Determine the [x, y] coordinate at the center of the cell enclosing the given text.  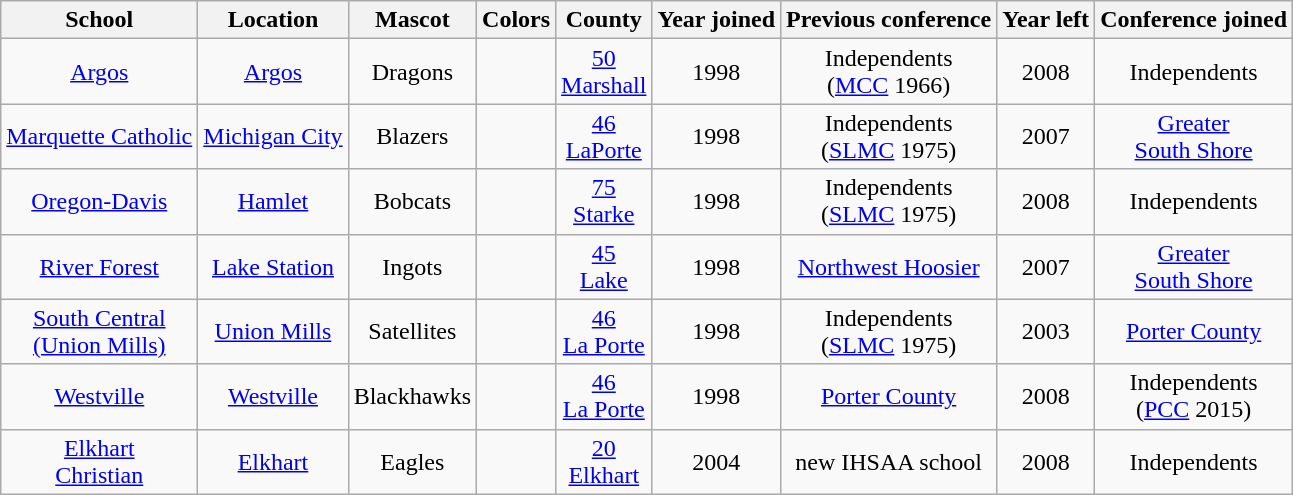
Colors [516, 20]
Union Mills [273, 332]
46 LaPorte [604, 136]
Mascot [412, 20]
50 Marshall [604, 72]
Northwest Hoosier [889, 266]
45 Lake [604, 266]
new IHSAA school [889, 462]
Elkhart [273, 462]
Bobcats [412, 202]
Blackhawks [412, 396]
Blazers [412, 136]
20 Elkhart [604, 462]
Hamlet [273, 202]
County [604, 20]
Oregon-Davis [100, 202]
Year left [1046, 20]
75 Starke [604, 202]
Elkhart Christian [100, 462]
Year joined [716, 20]
2003 [1046, 332]
Marquette Catholic [100, 136]
Lake Station [273, 266]
Dragons [412, 72]
South Central (Union Mills) [100, 332]
Satellites [412, 332]
Eagles [412, 462]
Independents(MCC 1966) [889, 72]
Location [273, 20]
Michigan City [273, 136]
River Forest [100, 266]
2004 [716, 462]
Independents(PCC 2015) [1194, 396]
Ingots [412, 266]
School [100, 20]
Previous conference [889, 20]
Conference joined [1194, 20]
